Provide the (x, y) coordinate of the cell's center where the given text is located.  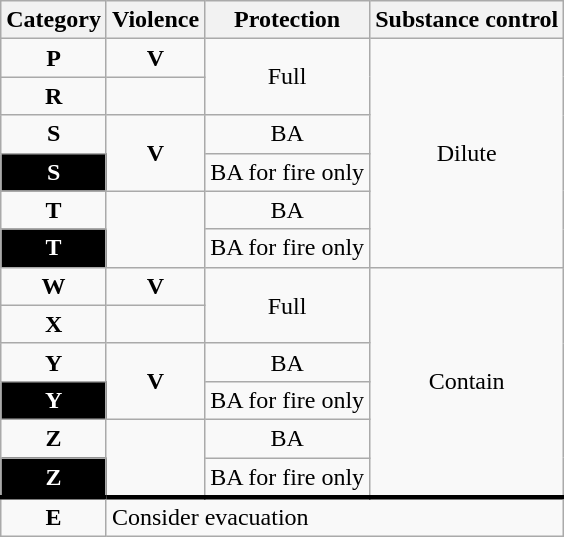
Dilute (467, 153)
W (54, 286)
R (54, 96)
P (54, 58)
Category (54, 20)
Violence (155, 20)
E (54, 517)
Protection (288, 20)
X (54, 324)
Consider evacuation (334, 517)
Contain (467, 382)
Substance control (467, 20)
